Provide the (x, y) coordinate of the cell's center where the given text is located.  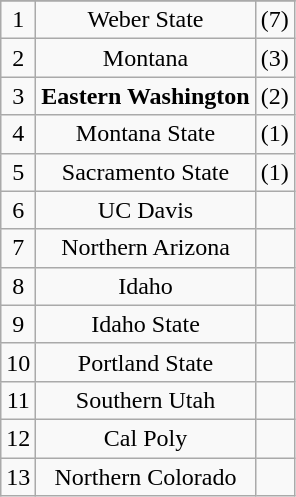
Idaho State (146, 324)
Montana (146, 58)
Sacramento State (146, 172)
1 (18, 20)
(2) (274, 96)
Portland State (146, 362)
Weber State (146, 20)
Eastern Washington (146, 96)
9 (18, 324)
UC Davis (146, 210)
Southern Utah (146, 400)
13 (18, 477)
2 (18, 58)
8 (18, 286)
5 (18, 172)
Idaho (146, 286)
12 (18, 438)
Northern Colorado (146, 477)
Northern Arizona (146, 248)
11 (18, 400)
7 (18, 248)
Montana State (146, 134)
6 (18, 210)
4 (18, 134)
3 (18, 96)
(3) (274, 58)
10 (18, 362)
(7) (274, 20)
Cal Poly (146, 438)
